Determine the [X, Y] coordinate at the center of the cell enclosing the given text.  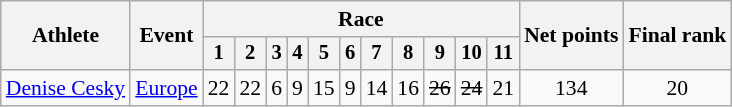
134 [571, 88]
5 [324, 54]
Final rank [677, 36]
Net points [571, 36]
8 [408, 54]
4 [298, 54]
Denise Cesky [66, 88]
16 [408, 88]
21 [503, 88]
1 [219, 54]
2 [250, 54]
15 [324, 88]
Europe [166, 88]
10 [472, 54]
Athlete [66, 36]
20 [677, 88]
14 [377, 88]
Event [166, 36]
Race [361, 19]
11 [503, 54]
3 [276, 54]
7 [377, 54]
26 [440, 88]
24 [472, 88]
